For the text-containing cell, return its midpoint in (X, Y) coordinate format. 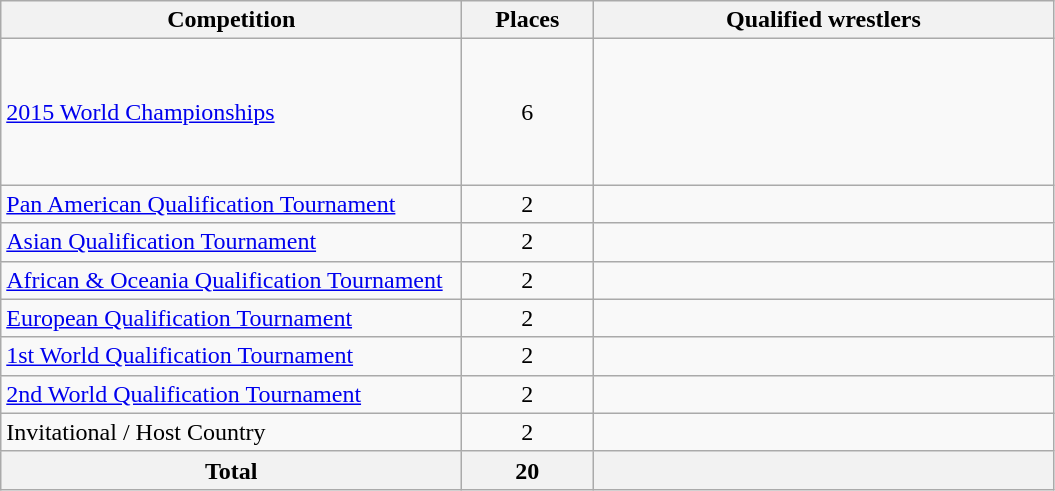
6 (528, 112)
Competition (232, 20)
Total (232, 470)
Pan American Qualification Tournament (232, 204)
Invitational / Host Country (232, 432)
African & Oceania Qualification Tournament (232, 280)
Asian Qualification Tournament (232, 242)
1st World Qualification Tournament (232, 356)
European Qualification Tournament (232, 318)
2015 World Championships (232, 112)
Qualified wrestlers (824, 20)
2nd World Qualification Tournament (232, 394)
Places (528, 20)
20 (528, 470)
